Pinpoint the cell where the given text exists, returning its (X, Y) midpoint coordinate. 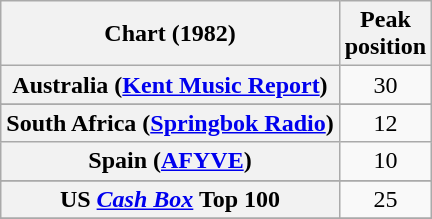
10 (385, 161)
South Africa (Springbok Radio) (170, 123)
Australia (Kent Music Report) (170, 85)
25 (385, 199)
Spain (AFYVE) (170, 161)
Chart (1982) (170, 34)
US Cash Box Top 100 (170, 199)
Peakposition (385, 34)
30 (385, 85)
12 (385, 123)
